Return the (X, Y) coordinate for the center point of the cell that contains the specified text.  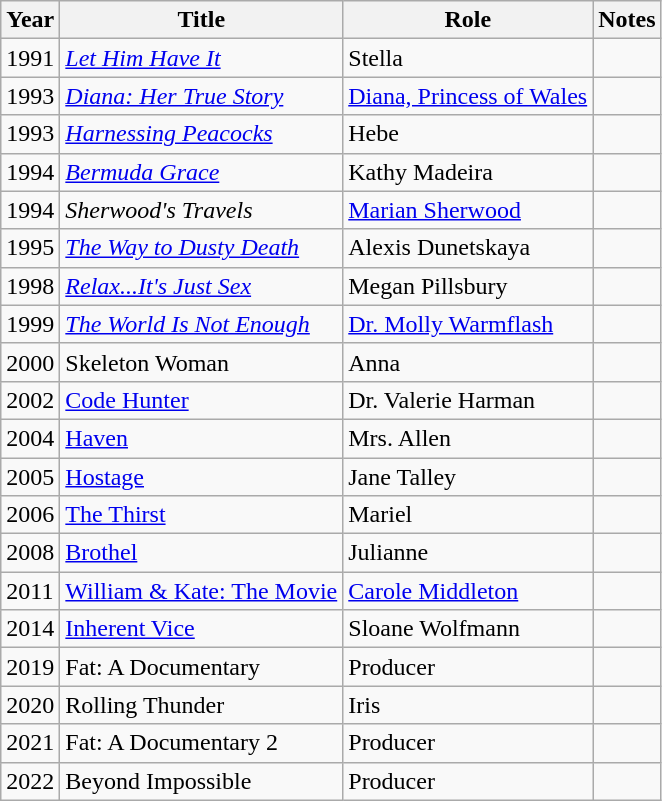
Anna (468, 362)
Mrs. Allen (468, 438)
Haven (202, 438)
Skeleton Woman (202, 362)
Jane Talley (468, 477)
2002 (30, 400)
2014 (30, 629)
Sloane Wolfmann (468, 629)
2006 (30, 515)
Hostage (202, 477)
Bermuda Grace (202, 172)
2011 (30, 591)
Alexis Dunetskaya (468, 248)
Dr. Molly Warmflash (468, 324)
Iris (468, 705)
2022 (30, 781)
William & Kate: The Movie (202, 591)
Kathy Madeira (468, 172)
2021 (30, 743)
2000 (30, 362)
Harnessing Peacocks (202, 134)
Carole Middleton (468, 591)
1995 (30, 248)
Fat: A Documentary 2 (202, 743)
1991 (30, 58)
Beyond Impossible (202, 781)
Sherwood's Travels (202, 210)
Role (468, 20)
Fat: A Documentary (202, 667)
Dr. Valerie Harman (468, 400)
Rolling Thunder (202, 705)
Notes (627, 20)
2008 (30, 553)
1998 (30, 286)
Mariel (468, 515)
2020 (30, 705)
Year (30, 20)
2004 (30, 438)
Title (202, 20)
Julianne (468, 553)
The Way to Dusty Death (202, 248)
Code Hunter (202, 400)
Brothel (202, 553)
1999 (30, 324)
Stella (468, 58)
2019 (30, 667)
The Thirst (202, 515)
Hebe (468, 134)
Megan Pillsbury (468, 286)
The World Is Not Enough (202, 324)
2005 (30, 477)
Marian Sherwood (468, 210)
Diana: Her True Story (202, 96)
Diana, Princess of Wales (468, 96)
Let Him Have It (202, 58)
Relax...It's Just Sex (202, 286)
Inherent Vice (202, 629)
